For the text-containing cell, return its midpoint in (x, y) coordinate format. 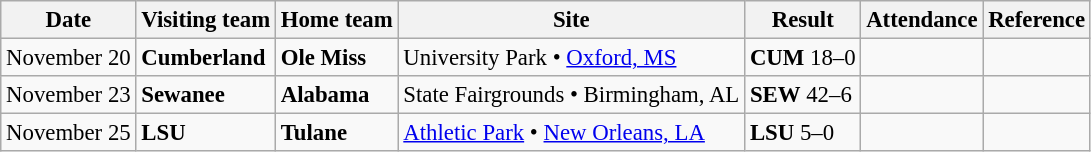
LSU 5–0 (803, 133)
State Fairgrounds • Birmingham, AL (572, 95)
Attendance (922, 20)
LSU (206, 133)
Sewanee (206, 95)
Athletic Park • New Orleans, LA (572, 133)
Alabama (336, 95)
Site (572, 20)
University Park • Oxford, MS (572, 58)
Visiting team (206, 20)
CUM 18–0 (803, 58)
Result (803, 20)
Date (68, 20)
November 25 (68, 133)
Tulane (336, 133)
November 23 (68, 95)
November 20 (68, 58)
Ole Miss (336, 58)
Cumberland (206, 58)
SEW 42–6 (803, 95)
Reference (1037, 20)
Home team (336, 20)
